Scan for the cell matching the given text and deliver its (x, y) coordinate at center. 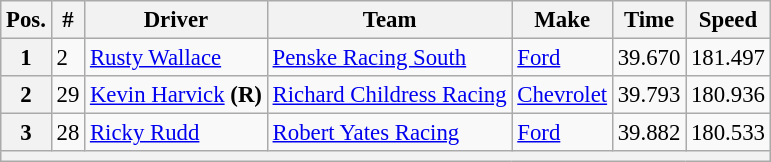
28 (68, 133)
180.533 (728, 133)
29 (68, 95)
180.936 (728, 95)
Make (562, 20)
39.793 (648, 95)
Chevrolet (562, 95)
3 (26, 133)
Pos. (26, 20)
Richard Childress Racing (390, 95)
Driver (176, 20)
# (68, 20)
1 (26, 58)
Rusty Wallace (176, 58)
Team (390, 20)
Time (648, 20)
39.670 (648, 58)
Kevin Harvick (R) (176, 95)
Robert Yates Racing (390, 133)
181.497 (728, 58)
39.882 (648, 133)
Ricky Rudd (176, 133)
Penske Racing South (390, 58)
Speed (728, 20)
